Return (x, y) of the center of cell containing provided text 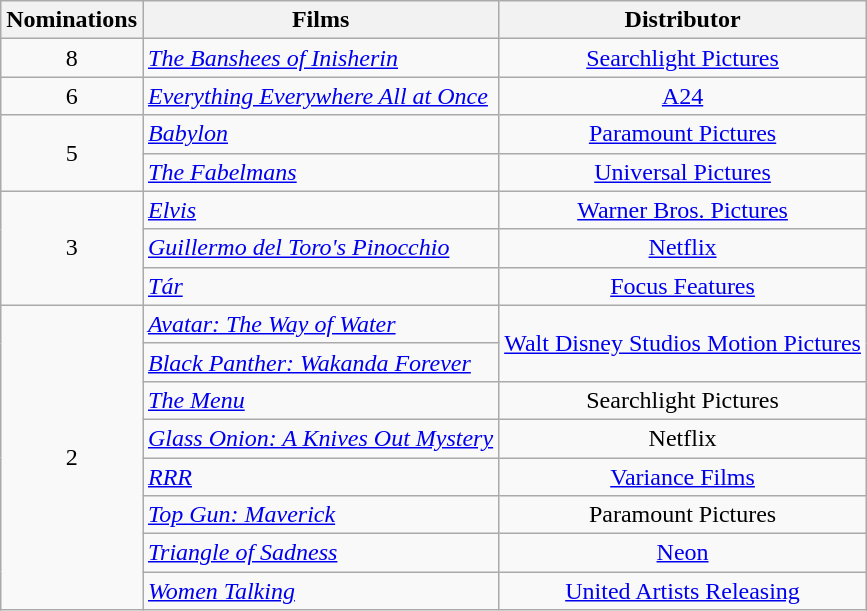
5 (72, 153)
Warner Bros. Pictures (683, 210)
The Menu (320, 400)
The Fabelmans (320, 172)
Nominations (72, 20)
United Artists Releasing (683, 591)
Elvis (320, 210)
Triangle of Sadness (320, 553)
3 (72, 248)
Babylon (320, 134)
Focus Features (683, 286)
Variance Films (683, 477)
Tár (320, 286)
A24 (683, 96)
Avatar: The Way of Water (320, 324)
8 (72, 58)
6 (72, 96)
2 (72, 457)
RRR (320, 477)
Black Panther: Wakanda Forever (320, 362)
Guillermo del Toro's Pinocchio (320, 248)
Glass Onion: A Knives Out Mystery (320, 438)
Distributor (683, 20)
Women Talking (320, 591)
The Banshees of Inisherin (320, 58)
Top Gun: Maverick (320, 515)
Everything Everywhere All at Once (320, 96)
Universal Pictures (683, 172)
Neon (683, 553)
Walt Disney Studios Motion Pictures (683, 343)
Films (320, 20)
